Find where the given text appears and provide that cell's center as (X, Y) coordinate. 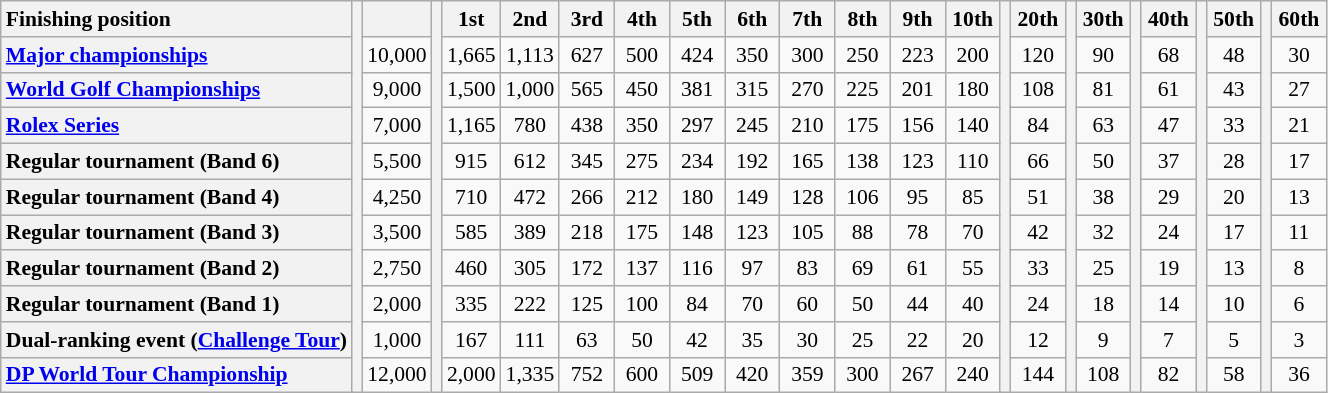
509 (698, 375)
710 (472, 197)
81 (1104, 90)
47 (1168, 126)
28 (1234, 162)
3rd (586, 19)
12,000 (396, 375)
22 (918, 340)
2nd (530, 19)
Regular tournament (Band 6) (176, 162)
2,750 (396, 269)
200 (972, 55)
1,500 (472, 90)
627 (586, 55)
58 (1234, 375)
752 (586, 375)
359 (808, 375)
68 (1168, 55)
6th (752, 19)
389 (530, 233)
472 (530, 197)
8th (862, 19)
29 (1168, 197)
82 (1168, 375)
48 (1234, 55)
3 (1298, 340)
148 (698, 233)
137 (642, 269)
51 (1038, 197)
78 (918, 233)
218 (586, 233)
14 (1168, 304)
6 (1298, 304)
116 (698, 269)
212 (642, 197)
9,000 (396, 90)
315 (752, 90)
460 (472, 269)
10,000 (396, 55)
44 (918, 304)
223 (918, 55)
128 (808, 197)
10 (1234, 304)
DP World Tour Championship (176, 375)
1,335 (530, 375)
38 (1104, 197)
275 (642, 162)
Regular tournament (Band 3) (176, 233)
120 (1038, 55)
585 (472, 233)
144 (1038, 375)
8 (1298, 269)
156 (918, 126)
35 (752, 340)
30th (1104, 19)
11 (1298, 233)
5 (1234, 340)
600 (642, 375)
5th (698, 19)
7 (1168, 340)
1,113 (530, 55)
780 (530, 126)
4th (642, 19)
612 (530, 162)
40th (1168, 19)
210 (808, 126)
Major championships (176, 55)
381 (698, 90)
149 (752, 197)
167 (472, 340)
12 (1038, 340)
18 (1104, 304)
106 (862, 197)
88 (862, 233)
305 (530, 269)
267 (918, 375)
50th (1234, 19)
297 (698, 126)
Rolex Series (176, 126)
1st (472, 19)
100 (642, 304)
97 (752, 269)
21 (1298, 126)
420 (752, 375)
438 (586, 126)
19 (1168, 269)
335 (472, 304)
234 (698, 162)
Finishing position (176, 19)
55 (972, 269)
1,665 (472, 55)
10th (972, 19)
915 (472, 162)
110 (972, 162)
345 (586, 162)
85 (972, 197)
172 (586, 269)
66 (1038, 162)
270 (808, 90)
424 (698, 55)
90 (1104, 55)
565 (586, 90)
266 (586, 197)
245 (752, 126)
7th (808, 19)
40 (972, 304)
222 (530, 304)
240 (972, 375)
165 (808, 162)
192 (752, 162)
27 (1298, 90)
Regular tournament (Band 4) (176, 197)
9th (918, 19)
450 (642, 90)
225 (862, 90)
43 (1234, 90)
95 (918, 197)
201 (918, 90)
105 (808, 233)
250 (862, 55)
3,500 (396, 233)
69 (862, 269)
125 (586, 304)
Regular tournament (Band 1) (176, 304)
20th (1038, 19)
138 (862, 162)
500 (642, 55)
Regular tournament (Band 2) (176, 269)
111 (530, 340)
Dual-ranking event (Challenge Tour) (176, 340)
9 (1104, 340)
83 (808, 269)
36 (1298, 375)
140 (972, 126)
60 (808, 304)
32 (1104, 233)
1,165 (472, 126)
4,250 (396, 197)
60th (1298, 19)
7,000 (396, 126)
5,500 (396, 162)
37 (1168, 162)
World Golf Championships (176, 90)
